Provide the [x, y] coordinate of the cell's center where the given text is located.  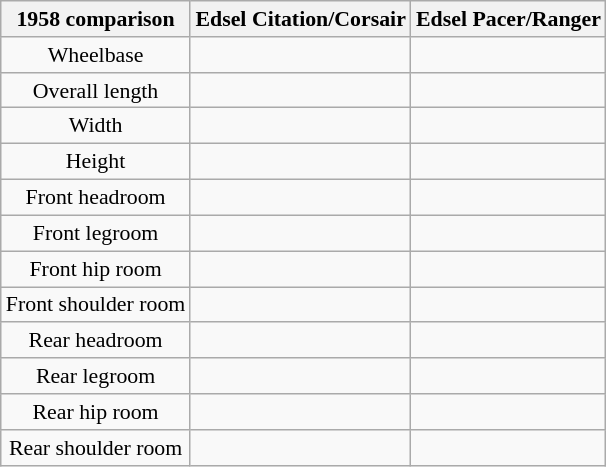
Front legroom [96, 233]
Edsel Citation/Corsair [300, 18]
1958 comparison [96, 18]
Edsel Pacer/Ranger [508, 18]
Rear shoulder room [96, 447]
Wheelbase [96, 54]
Overall length [96, 90]
Width [96, 125]
Rear headroom [96, 340]
Height [96, 161]
Front headroom [96, 197]
Front shoulder room [96, 304]
Front hip room [96, 268]
Rear hip room [96, 411]
Rear legroom [96, 375]
